Determine the (X, Y) coordinate at the center of the cell enclosing the given text.  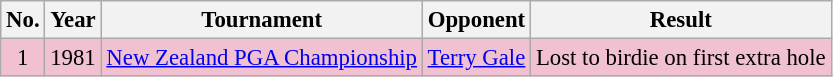
Tournament (262, 20)
No. (23, 20)
1981 (73, 58)
New Zealand PGA Championship (262, 58)
Opponent (476, 20)
Year (73, 20)
1 (23, 58)
Lost to birdie on first extra hole (681, 58)
Terry Gale (476, 58)
Result (681, 20)
